Locate the cell with the specified text and output its [X, Y] center coordinate. 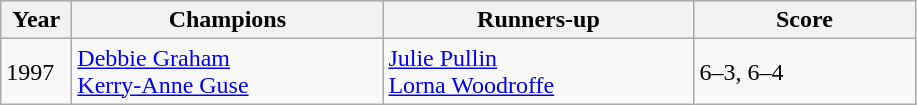
Year [36, 20]
Runners-up [538, 20]
6–3, 6–4 [804, 72]
Debbie Graham Kerry-Anne Guse [228, 72]
Score [804, 20]
1997 [36, 72]
Champions [228, 20]
Julie Pullin Lorna Woodroffe [538, 72]
